Determine the (X, Y) coordinate at the center of the cell enclosing the given text.  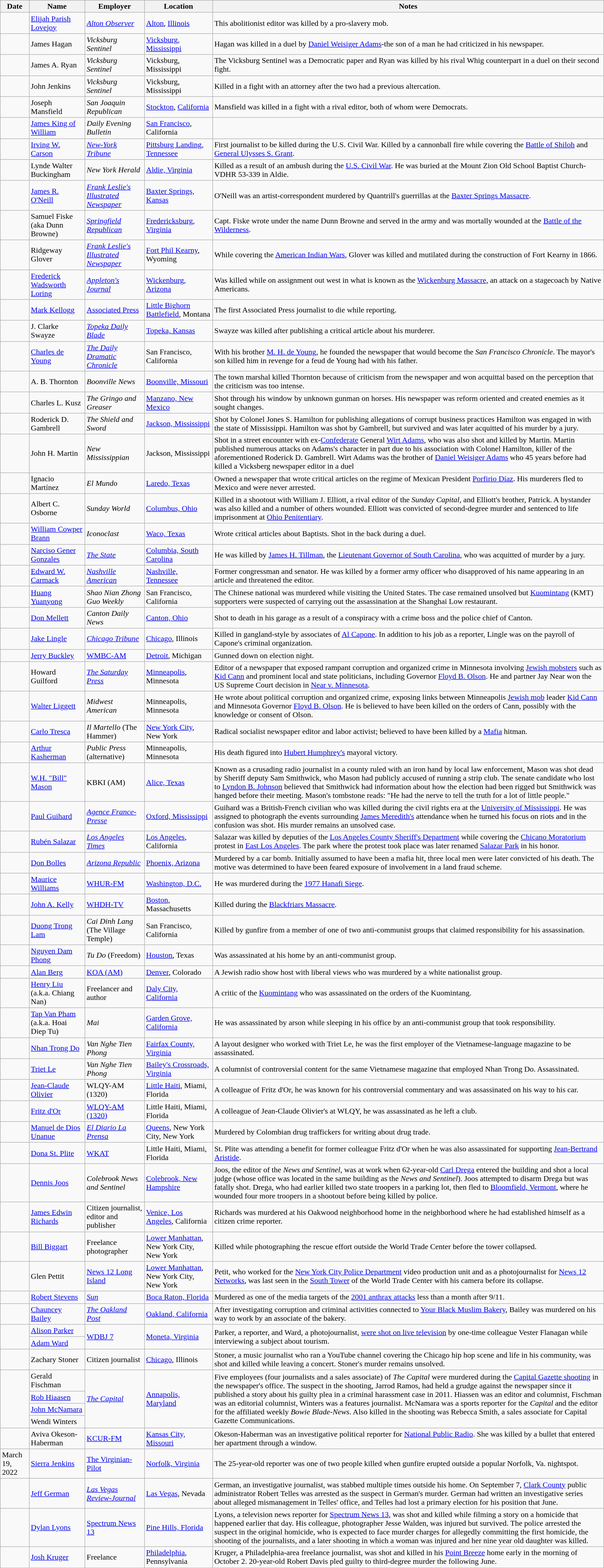
Venice, Los Angeles, California (178, 1217)
Boca Raton, Florida (178, 1297)
Arthur Kasherman (57, 753)
Alison Parker (57, 1330)
A layout designer who worked with Triet Le, he was the first employer of the Vietnamese-language magazine to be assassinated. (408, 1048)
Houston, Texas (178, 955)
Howard Guilford (57, 677)
Alton Observer (115, 23)
Iconoclast (115, 534)
The Shield and Sword (115, 423)
Bailey's Crossroads, Virginia (178, 1069)
Wrote critical articles about Baptists. Shot in the back during a duel. (408, 534)
Boonville, Missouri (178, 382)
James Edwin Richards (57, 1217)
Carlo Tresca (57, 731)
A colleague of Fritz d'Or, he was known for his controversial commentary and was assassinated on his way to his car. (408, 1090)
He was murdered during the 1977 Hanafi Siege. (408, 884)
Don Mellett (57, 618)
Shao Nian Zhong Guo Weekly (115, 596)
Edward W. Carmack (57, 576)
WMBC-AM (115, 656)
Moneta, Virginia (178, 1337)
Arizona Republic (115, 862)
James King of William (57, 128)
Gunned down on election night. (408, 656)
His death figured into Hubert Humphrey's mayoral victory. (408, 753)
New York City, New York (178, 731)
Midwest American (115, 706)
Date (15, 6)
Charles L. Kusz (57, 403)
Laredo, Texas (178, 483)
Columbus, Ohio (178, 508)
Bill Biggart (57, 1247)
Oakland, California (178, 1314)
Dennis Joos (57, 1183)
Chicago Tribune (115, 638)
The Saturday Press (115, 677)
Swayze was killed after publishing a critical article about his murderer. (408, 331)
March 19, 2022 (15, 1464)
Associated Press (115, 310)
Canton Daily News (115, 618)
Tap Van Pham (a.k.a. Hoai Diep Tu) (57, 1023)
Norfolk, Virginia (178, 1464)
The 25-year-old reporter was one of two people killed when gunfire erupted outside a popular Norfolk, Va. nightspot. (408, 1464)
KOA (AM) (115, 972)
Citizen journalist (115, 1359)
Manuel de Dios Unanue (57, 1132)
A colleague of Jean-Claude Olivier's at WLQY, he was assassinated as he left a club. (408, 1111)
Maurice Williams (57, 884)
A Jewish radio show host with liberal views who was murdered by a white nationalist group. (408, 972)
Fort Phil Kearny, Wyoming (178, 255)
Ridgeway Glover (57, 255)
Dylan Lyons (57, 1527)
Jerry Buckley (57, 656)
Little Bighorn Battlefield, Montana (178, 310)
Oxford, Mississippi (178, 816)
Public Press (alternative) (115, 753)
Josh Kruger (57, 1557)
Lynde Walter Buckingham (57, 170)
The Vicksburg Sentinel was a Democratic paper and Ryan was killed by his rival Whig counterpart in a duel on their second fight. (408, 65)
WHDH-TV (115, 904)
Pittsburg Landing, Tennessee (178, 149)
A columnist of controversial content for the same Vietnamese magazine that employed Nhan Trong Do. Assassinated. (408, 1069)
Elijah Parish Lovejoy (57, 23)
Alan Berg (57, 972)
Philadelphia, Pennsylvania (178, 1557)
A. B. Thornton (57, 382)
Albert C. Osborne (57, 508)
WDBJ 7 (115, 1337)
The Capital (115, 1399)
Boonville News (115, 382)
Mansfield was killed in a fight with a rival editor, both of whom were Democrats. (408, 107)
John H. Martin (57, 453)
The Daily Dramatic Chronicle (115, 356)
Garden Grove, California (178, 1023)
Killed in a fight with an attorney after the two had a previous altercation. (408, 86)
Killed by gunfire from a member of one of two anti-communist groups that claimed responsibility for his assassination. (408, 930)
Alice, Texas (178, 782)
Zachary Stoner (57, 1359)
Paul Guihard (57, 816)
Daily Evening Bulletin (115, 128)
Fairfax County, Virginia (178, 1048)
Don Bolles (57, 862)
New-York Tribune (115, 149)
Phoenix, Arizona (178, 862)
Was assassinated at his home by an anti-communist group. (408, 955)
Cai Dinh Lang (The Village Temple) (115, 930)
Appleton's Journal (115, 285)
Notes (408, 6)
The Oakland Post (115, 1314)
Manzano, New Mexico (178, 403)
Nashville, Tennessee (178, 576)
Spectrum News 13 (115, 1527)
This abolitionist editor was killed by a pro-slavery mob. (408, 23)
James A. Ryan (57, 65)
Richards was murdered at his Oakwood neighborhood home in the neighborhood where he had established himself as a citizen crime reporter. (408, 1217)
Los Angeles, California (178, 842)
Killed as a result of an ambush during the U.S. Civil War. He was buried at the Mount Zion Old School Baptist Church-VDHR 53-339 in Aldie. (408, 170)
Radical socialist newspaper editor and labor activist; believed to have been killed by a Mafia hitman. (408, 731)
Topeka Daily Blade (115, 331)
Pine Hills, Florida (178, 1527)
Queens, New York City, New York (178, 1132)
Employer (115, 6)
John Jenkins (57, 86)
Jean-Claude Olivier (57, 1090)
Colebrook News and Sentinel (115, 1183)
Los Angeles Times (115, 842)
Baxter Springs, Kansas (178, 195)
New York Herald (115, 170)
Huang Yuanyong (57, 596)
The first Associated Press journalist to die while reporting. (408, 310)
Shot to death in his garage as a result of a conspiracy with a crime boss and the police chief of Canton. (408, 618)
Henry Liu (a.k.a. Chiang Nan) (57, 993)
Robert Stevens (57, 1297)
St. Plite was attending a benefit for former colleague Fritz d'Or when he was also assassinated for supporting Jean-Bertrand Aristide. (408, 1153)
Former congressman and senator. He was killed by a former army officer who disapproved of his name appearing in an article and threatened the editor. (408, 576)
Colebrook, New Hampshire (178, 1183)
Narciso Gener Gonzales (57, 555)
WHUR-FM (115, 884)
Sun (115, 1297)
Irving W. Carson (57, 149)
Nashville American (115, 576)
Daly City, California (178, 993)
William Cowper Brann (57, 534)
While covering the American Indian Wars, Glover was killed and mutilated during the construction of Fort Kearny in 1866. (408, 255)
KCUR-FM (115, 1438)
Killed during the Blackfriars Massacre. (408, 904)
Chauncey Bailey (57, 1314)
Duong Trong Lam (57, 930)
Jake Lingle (57, 638)
Fritz d'Or (57, 1111)
News 12 Long Island (115, 1276)
El Diario La Prensa (115, 1132)
Freelancer and author (115, 993)
J. Clarke Swayze (57, 331)
Fredericksburg, Virginia (178, 225)
Mark Kellogg (57, 310)
Glen Pettit (57, 1276)
Citizen journalist, editor and publisher (115, 1217)
Nguyen Dam Phong (57, 955)
Sunday World (115, 508)
Frederick Wadsworth Loring (57, 285)
Samuel Fiske (aka Dunn Browne) (57, 225)
Sierra Jenkins (57, 1464)
New Mississippian (115, 453)
Roderick D. Gambrell (57, 423)
Triet Le (57, 1069)
James Hagan (57, 44)
Annapolis, Maryland (178, 1399)
The Virginian-Pilot (115, 1464)
James R. O'Neill (57, 195)
Ignacio Martínez (57, 483)
Agence France-Presse (115, 816)
Murdered as one of the media targets of the 2001 anthrax attacks less than a month after 9/11. (408, 1297)
Tu Do (Freedom) (115, 955)
The Gringo and Greaser (115, 403)
Joseph Mansfield (57, 107)
Topeka, Kansas (178, 331)
Freelance (115, 1557)
Was killed while on assignment out west in what is known as the Wickenburg Massacre, an attack on a stagecoach by Native Americans. (408, 285)
Mai (115, 1023)
John McNamara (57, 1410)
Wickenburg, Arizona (178, 285)
San Joaquin Republican (115, 107)
Aviva Okeson-Haberman (57, 1438)
Name (57, 6)
A critic of the Kuomintang who was assassinated on the orders of the Kuomintang. (408, 993)
Nhan Trong Do (57, 1048)
W.H. "Bill" Mason (57, 782)
Washington, D.C. (178, 884)
Detroit, Michigan (178, 656)
Location (178, 6)
WKAT (115, 1153)
He was killed by James H. Tillman, the Lieutenant Governor of South Carolina, who was acquitted of murder by a jury. (408, 555)
Boston, Massachusetts (178, 904)
Freelance photographer (115, 1247)
Las Vegas, Nevada (178, 1493)
Il Martello (The Hammer) (115, 731)
Gerald Fischman (57, 1380)
Alton, Illinois (178, 23)
El Mundo (115, 483)
KBKI (AM) (115, 782)
Capt. Fiske wrote under the name Dunn Browne and served in the army and was mortally wounded at the Battle of the Wilderness. (408, 225)
O'Neill was an artist-correspondent murdered by Quantrill's guerrillas at the Baxter Springs Massacre. (408, 195)
Rob Hiaasen (57, 1397)
Murdered by Colombian drug traffickers for writing about drug trade. (408, 1132)
Springfield Republican (115, 225)
Las Vegas Review-Journal (115, 1493)
Canton, Ohio (178, 618)
Stockton, California (178, 107)
Aldie, Virginia (178, 170)
Adam Ward (57, 1343)
Denver, Colorado (178, 972)
He was assassinated by arson while sleeping in his office by an anti-communist group that took responsibility. (408, 1023)
Charles de Young (57, 356)
Rubén Salazar (57, 842)
Jeff German (57, 1493)
Columbia, South Carolina (178, 555)
Walter Liggett (57, 706)
Dona St. Plite (57, 1153)
Waco, Texas (178, 534)
Kansas City, Missouri (178, 1438)
Hagan was killed in a duel by Daniel Weisiger Adams-the son of a man he had criticized in his newspaper. (408, 44)
Wendi Winters (57, 1422)
Shot through his window by unknown gunman on horses. His newspaper was reform oriented and created enemies as it sought changes. (408, 403)
John A. Kelly (57, 904)
The State (115, 555)
Killed while photographing the rescue effort outside the World Trade Center before the tower collapsed. (408, 1247)
